Identify which cell holds the provided text, then report its [X, Y] central coordinate. 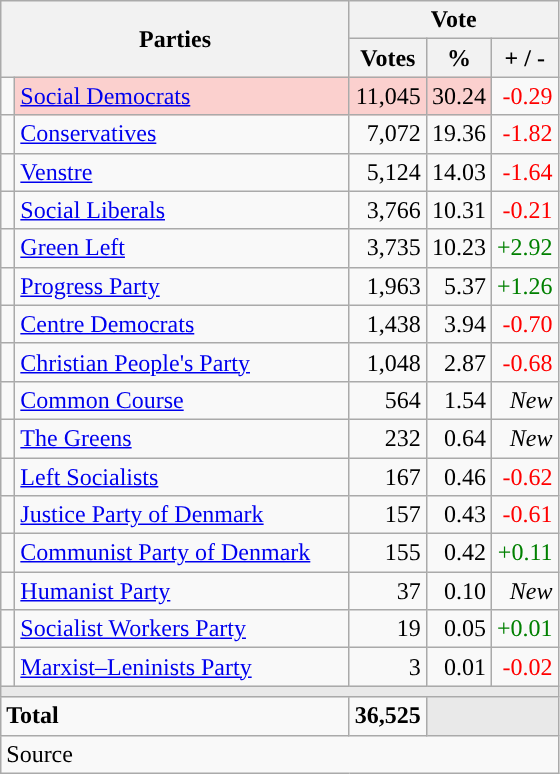
Left Socialists [182, 477]
-1.82 [524, 134]
0.64 [458, 438]
167 [388, 477]
0.10 [458, 591]
0.05 [458, 629]
Source [280, 754]
Venstre [182, 172]
Parties [176, 39]
Centre Democrats [182, 324]
10.31 [458, 210]
3.94 [458, 324]
-0.70 [524, 324]
+0.11 [524, 553]
Humanist Party [182, 591]
+0.01 [524, 629]
Conservatives [182, 134]
Vote [454, 20]
% [458, 58]
Justice Party of Denmark [182, 515]
-0.21 [524, 210]
+2.92 [524, 248]
1,048 [388, 362]
Green Left [182, 248]
0.46 [458, 477]
11,045 [388, 96]
1,963 [388, 286]
Total [176, 716]
14.03 [458, 172]
-0.61 [524, 515]
5.37 [458, 286]
7,072 [388, 134]
Communist Party of Denmark [182, 553]
157 [388, 515]
-0.02 [524, 667]
30.24 [458, 96]
3,735 [388, 248]
The Greens [182, 438]
+1.26 [524, 286]
Progress Party [182, 286]
Christian People's Party [182, 362]
10.23 [458, 248]
-0.68 [524, 362]
37 [388, 591]
3 [388, 667]
36,525 [388, 716]
3,766 [388, 210]
-0.62 [524, 477]
155 [388, 553]
Social Liberals [182, 210]
0.42 [458, 553]
Marxist–Leninists Party [182, 667]
564 [388, 400]
5,124 [388, 172]
1.54 [458, 400]
Social Democrats [182, 96]
-0.29 [524, 96]
Votes [388, 58]
0.43 [458, 515]
+ / - [524, 58]
19.36 [458, 134]
232 [388, 438]
-1.64 [524, 172]
2.87 [458, 362]
Common Course [182, 400]
Socialist Workers Party [182, 629]
1,438 [388, 324]
19 [388, 629]
0.01 [458, 667]
